Capture the cell that displays the provided text and extract its [x, y] central coordinate. 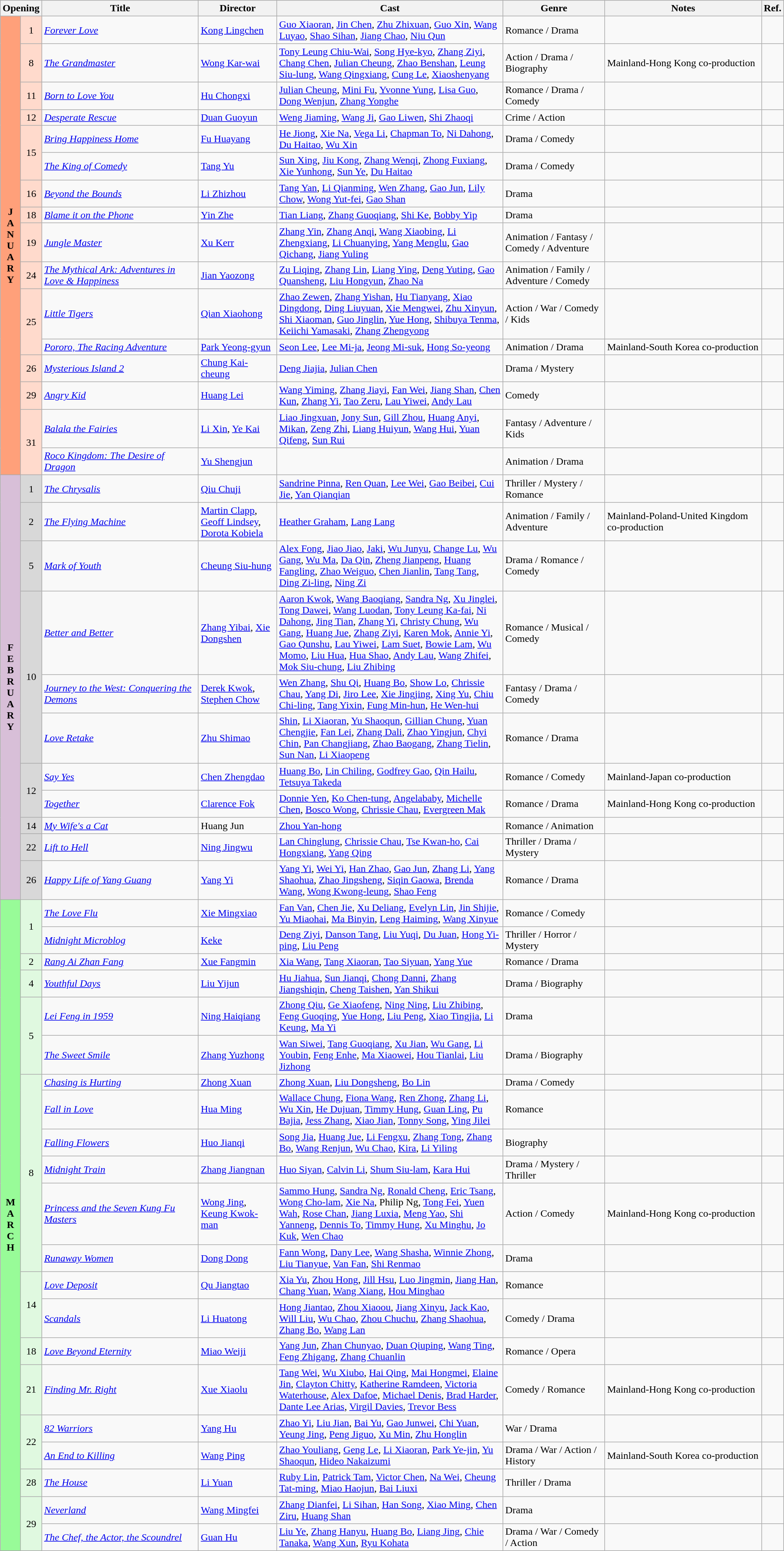
11 [31, 96]
Xu Kerr [238, 242]
19 [31, 242]
Roco Kingdom: The Desire of Dragon [120, 462]
Fan Van, Chen Jie, Xu Deliang, Evelyn Lin, Jin Shijie, Yu Miaohai, Ma Binyin, Leng Haiming, Wang Xinyue [390, 913]
Hua Ming [238, 1109]
Fu Huayang [238, 139]
Wang Ping [238, 1455]
Happy Life of Yang Guang [120, 880]
An End to Killing [120, 1455]
21 [31, 1389]
Chasing is Hurting [120, 1082]
The King of Comedy [120, 166]
Qian Xiaohong [238, 313]
Mainland-Poland-United Kingdom co-production [683, 522]
Seon Lee, Lee Mi-ja, Jeong Mi-suk, Hong So-yeong [390, 346]
Xie Mingxiao [238, 913]
Huo Jianqi [238, 1142]
Wen Zhang, Shu Qi, Huang Bo, Show Lo, Chrissie Chau, Yang Di, Jiro Lee, Xie Jingjing, Xing Yu, Chiu Chi-ling, Tang Yixin, Fung Min-hun, He Wen-hui [390, 694]
Fantasy / Drama / Comedy [554, 694]
Zhang Yin, Zhang Anqi, Wang Xiaobing, Li Zhengxiang, Li Chuanying, Yang Menglu, Gao Qichang, Jiang Yuling [390, 242]
31 [31, 442]
Thriller / Mystery / Romance [554, 489]
Notes [683, 8]
Yang Yi, Wei Yi, Han Zhao, Gao Jun, Zhang Li, Yang Shaohua, Zhao Jingsheng, Siqin Gaowa, Brenda Wang, Wong Kwong-leung, Shao Feng [390, 880]
Li Huatong [238, 1318]
10 [31, 677]
Zhao Youliang, Geng Le, Li Xiaoran, Park Ye-jin, Yu Shaoqun, Hideo Nakaizumi [390, 1455]
Song Jia, Huang Jue, Li Fengxu, Zhang Tong, Zhang Bo, Wang Renjun, Wu Chao, Kira, Li Yiling [390, 1142]
Zhang Jiangnan [238, 1170]
Princess and the Seven Kung Fu Masters [120, 1214]
Keke [238, 940]
Derek Kwok, Stephen Chow [238, 694]
Action / Comedy [554, 1214]
15 [31, 153]
Better and Better [120, 633]
Heather Graham, Lang Lang [390, 522]
Animation / Family / Adventure [554, 522]
Clarence Fok [238, 804]
Comedy / Drama [554, 1318]
JANUARY [11, 246]
Ning Jingwu [238, 847]
Ruby Lin, Patrick Tam, Victor Chen, Na Wei, Cheung Tat-ming, Miao Haojun, Bai Liuxi [390, 1483]
Bring Happiness Home [120, 139]
The Mythical Ark: Adventures in Love & Happiness [120, 275]
Animation / Family / Adventure / Comedy [554, 275]
Balala the Fairies [120, 429]
Mysterious Island 2 [120, 369]
Li Xin, Ye Kai [238, 429]
Action / War / Comedy / Kids [554, 313]
Title [120, 8]
Yang Hu [238, 1428]
Comedy / Romance [554, 1389]
Drama / War / Action / History [554, 1455]
Love Retake [120, 738]
Fall in Love [120, 1109]
Director [238, 8]
Qiu Chuji [238, 489]
Tian Liang, Zhang Guoqiang, Shi Ke, Bobby Yip [390, 215]
Park Yeong-gyun [238, 346]
Guo Xiaoran, Jin Chen, Zhu Zhixuan, Guo Xin, Wang Luyao, Shao Sihan, Jiang Chao, Niu Qun [390, 30]
Drama / Mystery / Thriller [554, 1170]
Zhong Qiu, Ge Xiaofeng, Ning Ning, Liu Zhibing, Feng Guoqing, Yue Hong, Liu Peng, Xiao Tingjia, Li Keung, Ma Yi [390, 1016]
Rang Ai Zhan Fang [120, 962]
Wong Kar-wai [238, 63]
Xia Yu, Zhou Hong, Jill Hsu, Luo Jingmin, Jiang Han, Chang Yuan, Wang Xiang, Hou Minghao [390, 1285]
Blame it on the Phone [120, 215]
Little Tigers [120, 313]
Yang Jun, Zhan Chunyao, Duan Qiuping, Wang Ting, Feng Zhigang, Zhang Chuanlin [390, 1351]
Ref. [772, 8]
Midnight Microblog [120, 940]
Cast [390, 8]
Genre [554, 8]
Born to Love You [120, 96]
Chen Zhengdao [238, 777]
Lan Chinglung, Chrissie Chau, Tse Kwan-ho, Cai Hongxiang, Yang Qing [390, 847]
Tang Yu [238, 166]
28 [31, 1483]
Sandrine Pinna, Ren Quan, Lee Wei, Gao Beibei, Cui Jie, Yan Qianqian [390, 489]
Fantasy / Adventure / Kids [554, 429]
Zhao Yi, Liu Jian, Bai Yu, Gao Junwei, Chi Yuan, Yeung Jing, Peng Jiguo, Xu Min, Zhu Honglin [390, 1428]
War / Drama [554, 1428]
Li Yuan [238, 1483]
Ning Haiqiang [238, 1016]
The Love Flu [120, 913]
The House [120, 1483]
Journey to the West: Conquering the Demons [120, 694]
Wallace Chung, Fiona Wang, Ren Zhong, Zhang Li, Wu Xin, He Dujuan, Timmy Hung, Guan Ling, Pu Bajia, Jess Zhang, Xiao Jian, Tonny Song, Ying Jilei [390, 1109]
Hong Jiantao, Zhou Xiaoou, Jiang Xinyu, Jack Kao, Will Liu, Wu Chao, Zhou Chuchu, Zhang Shaohua, Zhang Bo, Wang Lan [390, 1318]
Li Zhizhou [238, 194]
Angry Kid [120, 396]
Weng Jiaming, Wang Ji, Gao Liwen, Shi Zhaoqi [390, 117]
Liao Jingxuan, Jony Sun, Gill Zhou, Huang Anyi, Mikan, Zeng Zhi, Liang Huiyun, Wang Hui, Yuan Qifeng, Sun Rui [390, 429]
Zhong Xuan [238, 1082]
Romance / Drama / Comedy [554, 96]
Drama / War / Comedy / Action [554, 1538]
Comedy [554, 396]
Cheung Siu-hung [238, 566]
Huang Jun [238, 825]
The Sweet Smile [120, 1055]
Huo Siyan, Calvin Li, Shum Siu-lam, Kara Hui [390, 1170]
Love Deposit [120, 1285]
Thriller / Drama / Mystery [554, 847]
Qu Jiangtao [238, 1285]
Action / Drama / Biography [554, 63]
Zhu Shimao [238, 738]
Zhang Yibai, Xie Dongshen [238, 633]
Say Yes [120, 777]
Jungle Master [120, 242]
Martin Clapp, Geoff Lindsey, Dorota Kobiela [238, 522]
Zhong Xuan, Liu Dongsheng, Bo Lin [390, 1082]
24 [31, 275]
Mark of Youth [120, 566]
Romance / Animation [554, 825]
Animation / Fantasy / Comedy / Adventure [554, 242]
Duan Guoyun [238, 117]
Zu Liqing, Zhang Lin, Liang Ying, Deng Yuting, Gao Quansheng, Liu Hongyun, Zhao Na [390, 275]
Beyond the Bounds [120, 194]
Finding Mr. Right [120, 1389]
Wong Jing, Keung Kwok-man [238, 1214]
4 [31, 984]
Kong Lingchen [238, 30]
Youthful Days [120, 984]
Tony Leung Chiu-Wai, Song Hye-kyo, Zhang Ziyi, Chang Chen, Julian Cheung, Zhao Benshan, Leung Siu-lung, Wang Qingxiang, Cung Le, Xiaoshenyang [390, 63]
He Jiong, Xie Na, Vega Li, Chapman To, Ni Dahong, Du Haitao, Wu Xin [390, 139]
82 Warriors [120, 1428]
Biography [554, 1142]
Xue Xiaolu [238, 1389]
Romance / Musical / Comedy [554, 633]
Scandals [120, 1318]
Neverland [120, 1510]
Midnight Train [120, 1170]
Thriller / Horror / Mystery [554, 940]
Yang Yi [238, 880]
Tang Yan, Li Qianming, Wen Zhang, Gao Jun, Lily Chow, Wong Yut-fei, Gao Shan [390, 194]
Yin Zhe [238, 215]
FEBRUARY [11, 687]
Pororo, The Racing Adventure [120, 346]
Lei Feng in 1959 [120, 1016]
Zhang Dianfei, Li Sihan, Han Song, Xiao Ming, Chen Ziru, Huang Shan [390, 1510]
Desperate Rescue [120, 117]
16 [31, 194]
Wan Siwei, Tang Guoqiang, Xu Jian, Wu Gang, Li Youbin, Feng Enhe, Ma Xiaowei, Hou Tianlai, Liu Jizhong [390, 1055]
Runaway Women [120, 1258]
25 [31, 322]
Sun Xing, Jiu Kong, Zhang Wenqi, Zhong Fuxiang, Xie Yunhong, Sun Ye, Du Haitao [390, 166]
Hu Jiahua, Sun Jianqi, Chong Danni, Zhang Jiangshiqin, Cheng Taishen, Yan Shikui [390, 984]
Huang Bo, Lin Chiling, Godfrey Gao, Qin Hailu, Tetsuya Takeda [390, 777]
Jian Yaozong [238, 275]
Zhou Yan-hong [390, 825]
Donnie Yen, Ko Chen-tung, Angelababy, Michelle Chen, Bosco Wong, Chrissie Chau, Evergreen Mak [390, 804]
Deng Jiajia, Julian Chen [390, 369]
Liu Ye, Zhang Hanyu, Huang Bo, Liang Jing, Chie Tanaka, Wang Xun, Ryu Kohata [390, 1538]
Mainland-Japan co-production [683, 777]
Drama / Romance / Comedy [554, 566]
Liu Yijun [238, 984]
Forever Love [120, 30]
Zhang Yuzhong [238, 1055]
Fann Wong, Dany Lee, Wang Shasha, Winnie Zhong, Liu Tianyue, Van Fan, Shi Renmao [390, 1258]
Yu Shengjun [238, 462]
Hu Chongxi [238, 96]
Guan Hu [238, 1538]
Xue Fangmin [238, 962]
Falling Flowers [120, 1142]
Miao Weiji [238, 1351]
Chung Kai-cheung [238, 369]
My Wife's a Cat [120, 825]
Love Beyond Eternity [120, 1351]
Wang Mingfei [238, 1510]
Dong Dong [238, 1258]
Lift to Hell [120, 847]
The Chrysalis [120, 489]
The Flying Machine [120, 522]
Deng Ziyi, Danson Tang, Liu Yuqi, Du Juan, Hong Yi-ping, Liu Peng [390, 940]
Opening [21, 8]
MARCH [11, 1225]
Julian Cheung, Mini Fu, Yvonne Yung, Lisa Guo, Dong Wenjun, Zhang Yonghe [390, 96]
Together [120, 804]
Romance / Opera [554, 1351]
Huang Lei [238, 396]
Crime / Action [554, 117]
Thriller / Drama [554, 1483]
Xia Wang, Tang Xiaoran, Tao Siyuan, Yang Yue [390, 962]
Wang Yiming, Zhang Jiayi, Fan Wei, Jiang Shan, Chen Kun, Zhang Yi, Tao Zeru, Lau Yiwei, Andy Lau [390, 396]
Drama / Mystery [554, 369]
The Grandmaster [120, 63]
The Chef, the Actor, the Scoundrel [120, 1538]
